Identify which cell holds the provided text, then report its [x, y] central coordinate. 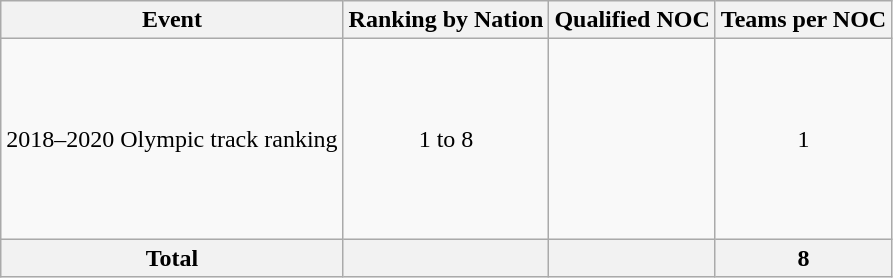
Event [172, 20]
8 [803, 258]
2018–2020 Olympic track ranking [172, 139]
Total [172, 258]
Teams per NOC [803, 20]
1 to 8 [446, 139]
1 [803, 139]
Qualified NOC [632, 20]
Ranking by Nation [446, 20]
